Extract the [x, y] coordinate from the center of the cell holding the provided text.  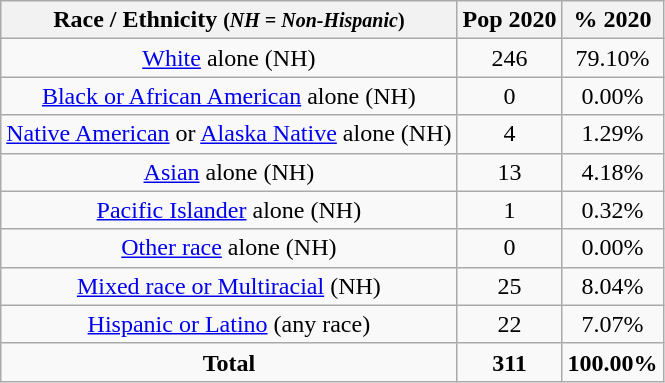
246 [510, 58]
Total [229, 362]
Other race alone (NH) [229, 248]
Pacific Islander alone (NH) [229, 210]
Asian alone (NH) [229, 172]
Hispanic or Latino (any race) [229, 324]
22 [510, 324]
Race / Ethnicity (NH = Non-Hispanic) [229, 20]
7.07% [612, 324]
79.10% [612, 58]
13 [510, 172]
4.18% [612, 172]
Black or African American alone (NH) [229, 96]
% 2020 [612, 20]
1.29% [612, 134]
311 [510, 362]
1 [510, 210]
Native American or Alaska Native alone (NH) [229, 134]
4 [510, 134]
25 [510, 286]
100.00% [612, 362]
White alone (NH) [229, 58]
Mixed race or Multiracial (NH) [229, 286]
Pop 2020 [510, 20]
0.32% [612, 210]
8.04% [612, 286]
